Extract the [X, Y] coordinate from the center of the cell holding the provided text.  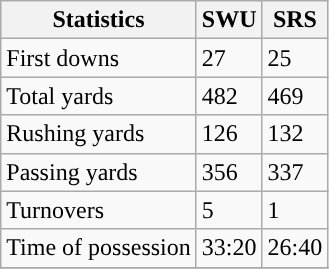
25 [295, 58]
337 [295, 172]
SRS [295, 20]
26:40 [295, 248]
Turnovers [99, 210]
126 [229, 134]
Time of possession [99, 248]
27 [229, 58]
Total yards [99, 96]
33:20 [229, 248]
SWU [229, 20]
Statistics [99, 20]
First downs [99, 58]
132 [295, 134]
5 [229, 210]
Rushing yards [99, 134]
Passing yards [99, 172]
469 [295, 96]
1 [295, 210]
482 [229, 96]
356 [229, 172]
